Locate the cell with the specified text and output its (x, y) center coordinate. 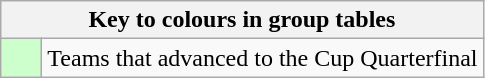
Key to colours in group tables (242, 20)
Teams that advanced to the Cup Quarterfinal (262, 58)
